Provide the [x, y] coordinate of the cell's center where the given text is located.  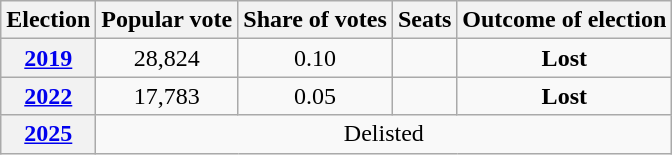
28,824 [167, 58]
Seats [424, 20]
2019 [48, 58]
2025 [48, 134]
17,783 [167, 96]
Popular vote [167, 20]
Election [48, 20]
Share of votes [316, 20]
Delisted [384, 134]
0.05 [316, 96]
2022 [48, 96]
Outcome of election [564, 20]
0.10 [316, 58]
